Extract the (x, y) coordinate from the center of the cell holding the provided text.  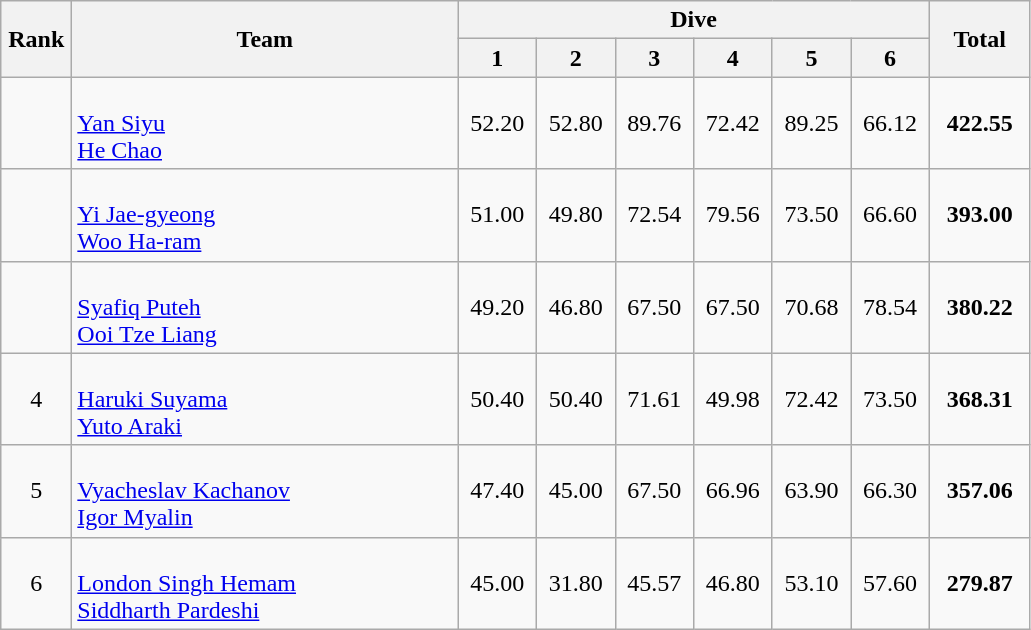
Syafiq PutehOoi Tze Liang (265, 307)
53.10 (812, 583)
51.00 (498, 215)
Yi Jae-gyeongWoo Ha-ram (265, 215)
49.20 (498, 307)
66.60 (890, 215)
Rank (36, 39)
52.80 (576, 123)
Team (265, 39)
2 (576, 58)
63.90 (812, 491)
49.98 (734, 399)
45.57 (654, 583)
49.80 (576, 215)
52.20 (498, 123)
357.06 (980, 491)
380.22 (980, 307)
31.80 (576, 583)
Haruki SuyamaYuto Araki (265, 399)
Dive (694, 20)
368.31 (980, 399)
71.61 (654, 399)
89.25 (812, 123)
Total (980, 39)
393.00 (980, 215)
Vyacheslav KachanovIgor Myalin (265, 491)
1 (498, 58)
47.40 (498, 491)
78.54 (890, 307)
89.76 (654, 123)
London Singh HemamSiddharth Pardeshi (265, 583)
3 (654, 58)
79.56 (734, 215)
66.12 (890, 123)
70.68 (812, 307)
66.30 (890, 491)
422.55 (980, 123)
279.87 (980, 583)
66.96 (734, 491)
57.60 (890, 583)
72.54 (654, 215)
Yan SiyuHe Chao (265, 123)
